Identify which cell holds the provided text, then report its (x, y) central coordinate. 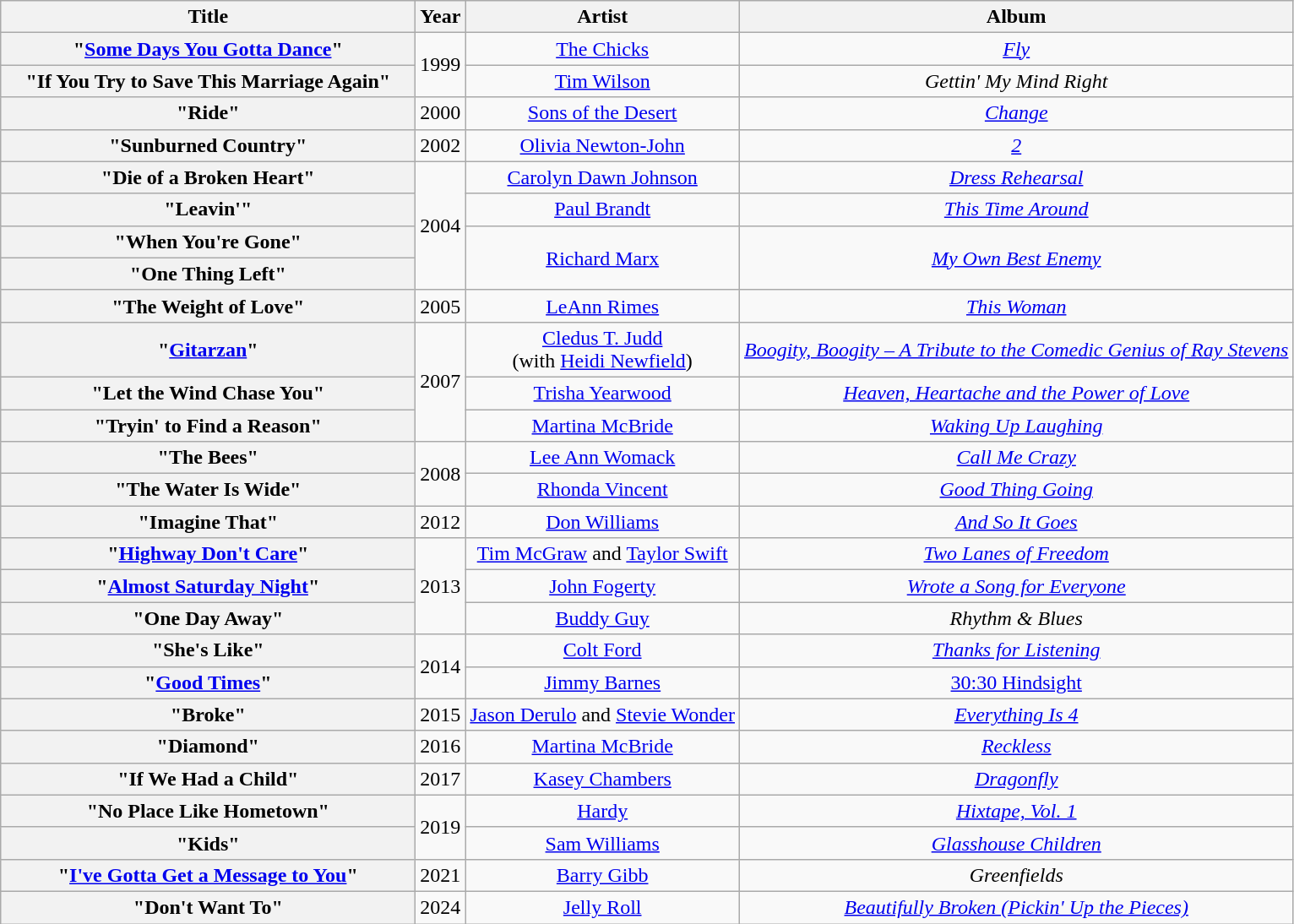
2017 (441, 779)
Gettin' My Mind Right (1017, 81)
"I've Gotta Get a Message to You" (208, 875)
"She's Like" (208, 650)
"Tryin' to Find a Reason" (208, 425)
Richard Marx (603, 258)
"Leavin'" (208, 209)
2005 (441, 306)
2007 (441, 382)
Jelly Roll (603, 907)
30:30 Hindsight (1017, 682)
"Diamond" (208, 747)
Buddy Guy (603, 618)
"Die of a Broken Heart" (208, 177)
"Let the Wind Chase You" (208, 393)
Dress Rehearsal (1017, 177)
"Good Times" (208, 682)
"Highway Don't Care" (208, 554)
Greenfields (1017, 875)
Reckless (1017, 747)
2024 (441, 907)
"If You Try to Save This Marriage Again" (208, 81)
Rhythm & Blues (1017, 618)
The Chicks (603, 49)
"Imagine That" (208, 522)
2 (1017, 145)
"Some Days You Gotta Dance" (208, 49)
Boogity, Boogity – A Tribute to the Comedic Genius of Ray Stevens (1017, 350)
Tim McGraw and Taylor Swift (603, 554)
Good Thing Going (1017, 490)
Rhonda Vincent (603, 490)
Olivia Newton-John (603, 145)
"Don't Want To" (208, 907)
Dragonfly (1017, 779)
Paul Brandt (603, 209)
Artist (603, 17)
Album (1017, 17)
Hardy (603, 811)
2019 (441, 827)
"Gitarzan" (208, 350)
2008 (441, 474)
"If We Had a Child" (208, 779)
2002 (441, 145)
Waking Up Laughing (1017, 425)
"Almost Saturday Night" (208, 586)
Wrote a Song for Everyone (1017, 586)
"Ride" (208, 113)
"The Bees" (208, 458)
2013 (441, 586)
2021 (441, 875)
Jimmy Barnes (603, 682)
Change (1017, 113)
Thanks for Listening (1017, 650)
Beautifully Broken (Pickin' Up the Pieces) (1017, 907)
"The Water Is Wide" (208, 490)
"When You're Gone" (208, 242)
2012 (441, 522)
This Time Around (1017, 209)
"No Place Like Hometown" (208, 811)
Sons of the Desert (603, 113)
Two Lanes of Freedom (1017, 554)
This Woman (1017, 306)
Sam Williams (603, 843)
"One Day Away" (208, 618)
Call Me Crazy (1017, 458)
Title (208, 17)
Heaven, Heartache and the Power of Love (1017, 393)
Cledus T. Judd(with Heidi Newfield) (603, 350)
Carolyn Dawn Johnson (603, 177)
1999 (441, 65)
LeAnn Rimes (603, 306)
Everything Is 4 (1017, 715)
Colt Ford (603, 650)
John Fogerty (603, 586)
My Own Best Enemy (1017, 258)
"Kids" (208, 843)
Don Williams (603, 522)
Trisha Yearwood (603, 393)
Kasey Chambers (603, 779)
"Sunburned Country" (208, 145)
"One Thing Left" (208, 274)
2014 (441, 666)
Fly (1017, 49)
Barry Gibb (603, 875)
Year (441, 17)
2015 (441, 715)
2004 (441, 226)
Lee Ann Womack (603, 458)
2016 (441, 747)
"Broke" (208, 715)
Glasshouse Children (1017, 843)
And So It Goes (1017, 522)
"The Weight of Love" (208, 306)
2000 (441, 113)
Tim Wilson (603, 81)
Hixtape, Vol. 1 (1017, 811)
Jason Derulo and Stevie Wonder (603, 715)
